Search for the cell housing the specified text and yield its (x, y) center coordinate. 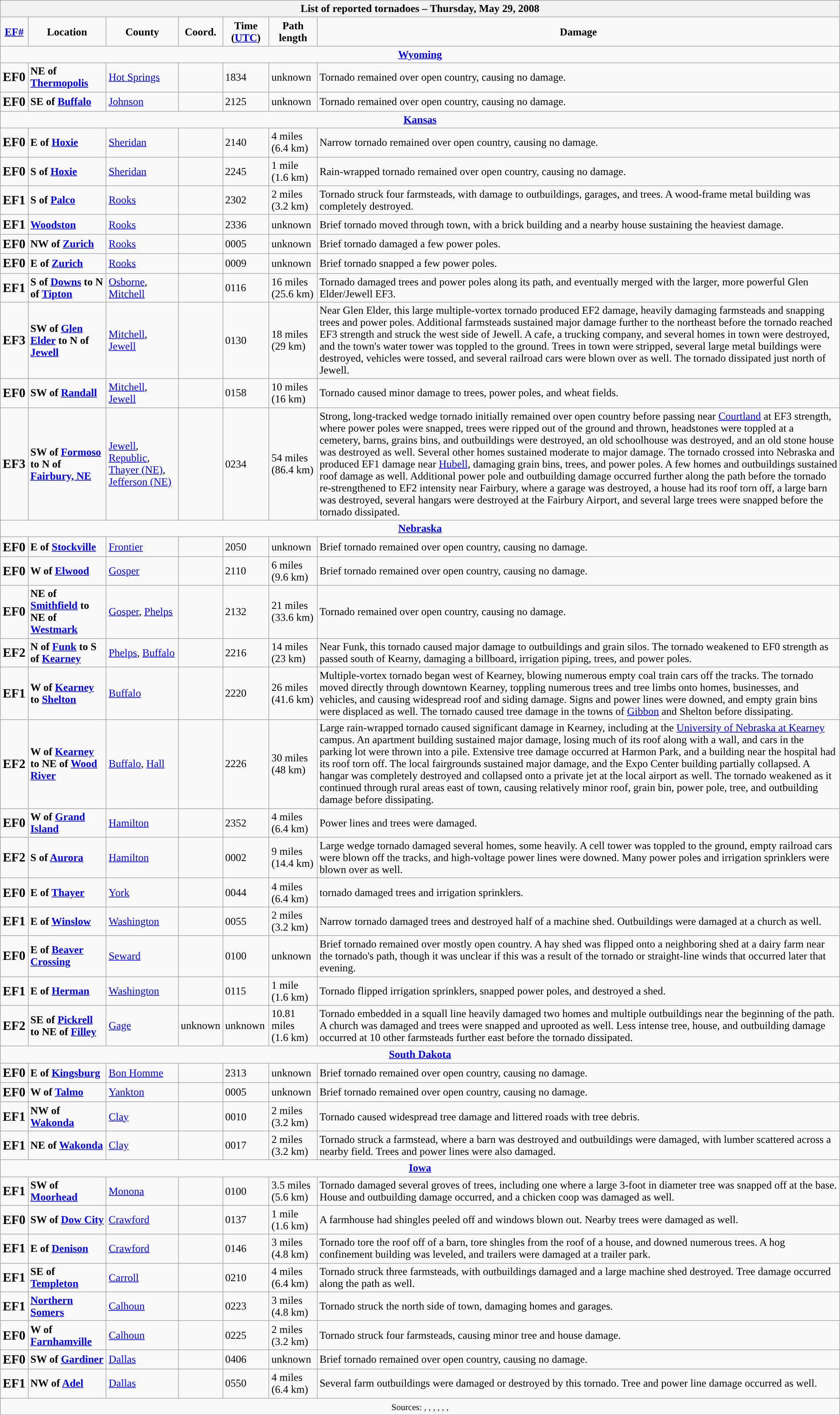
Narrow tornado remained over open country, causing no damage. (579, 143)
Seward (143, 956)
Time (UTC) (246, 32)
Phelps, Buffalo (143, 652)
2220 (246, 693)
Carroll (143, 1277)
W of Farnhamville (67, 1335)
0225 (246, 1335)
NE of Wakonda (67, 1145)
Tornado damaged trees and power poles along its path, and eventually merged with the larger, more powerful Glen Elder/Jewell EF3. (579, 287)
NW of Adel (67, 1384)
Iowa (420, 1168)
Hot Springs (143, 77)
E of Kingsburg (67, 1073)
SW of Glen Elder to N of Jewell (67, 340)
Brief tornado moved through town, with a brick building and a nearby house sustaining the heaviest damage. (579, 224)
10.81 miles (1.6 km) (293, 1026)
A farmhouse had shingles peeled off and windows blown out. Nearby trees were damaged as well. (579, 1220)
2132 (246, 612)
Damage (579, 32)
2352 (246, 822)
2 miles(3.2 km) (293, 921)
Kansas (420, 120)
Bon Homme (143, 1073)
Tornado caused widespread tree damage and littered roads with tree debris. (579, 1117)
Tornado struck four farmsteads, causing minor tree and house damage. (579, 1335)
Narrow tornado damaged trees and destroyed half of a machine shed. Outbuildings were damaged at a church as well. (579, 921)
0009 (246, 263)
Nebraska (420, 529)
0234 (246, 464)
EF# (14, 32)
6 miles (9.6 km) (293, 571)
3.5 miles(5.6 km) (293, 1191)
Wyoming (420, 55)
0223 (246, 1306)
Buffalo, Hall (143, 764)
E of Winslow (67, 921)
4 miles(6.4 km) (293, 1384)
Yankton (143, 1092)
2140 (246, 143)
54 miles (86.4 km) (293, 464)
0137 (246, 1220)
E of Zurich (67, 263)
2313 (246, 1073)
Gosper, Phelps (143, 612)
2245 (246, 171)
Northern Somers (67, 1306)
Gosper (143, 571)
0017 (246, 1145)
NE of Thermopolis (67, 77)
0406 (246, 1359)
W of Elwood (67, 571)
Tornado struck three farmsteads, with outbuildings damaged and a large machine shed destroyed. Tree damage occurred along the path as well. (579, 1277)
SW of Dow City (67, 1220)
E of Herman (67, 991)
SE of Templeton (67, 1277)
N of Funk to S of Kearney (67, 652)
E of Thayer (67, 893)
0146 (246, 1249)
Tornado struck the north side of town, damaging homes and garages. (579, 1306)
Johnson (143, 101)
SW of Moorhead (67, 1191)
0130 (246, 340)
S of Palco (67, 200)
Brief tornado snapped a few power poles. (579, 263)
S of Downs to N of Tipton (67, 287)
Coord. (200, 32)
2226 (246, 764)
0115 (246, 991)
Location (67, 32)
Power lines and trees were damaged. (579, 822)
S of Aurora (67, 858)
Buffalo (143, 693)
W of Kearney to Shelton (67, 693)
Sources: , , , , , , (420, 1406)
NW of Wakonda (67, 1117)
W of Talmo (67, 1092)
SW of Randall (67, 394)
0116 (246, 287)
2110 (246, 571)
SW of Formoso to N of Fairbury, NE (67, 464)
9 miles (14.4 km) (293, 858)
York (143, 893)
0010 (246, 1117)
Woodston (67, 224)
E of Denison (67, 1249)
18 miles(29 km) (293, 340)
NE of Smithfield to NE of Westmark (67, 612)
South Dakota (420, 1055)
10 miles(16 km) (293, 394)
2050 (246, 547)
tornado damaged trees and irrigation sprinklers. (579, 893)
Monona (143, 1191)
16 miles (25.6 km) (293, 287)
0550 (246, 1384)
0210 (246, 1277)
Osborne, Mitchell (143, 287)
E of Beaver Crossing (67, 956)
Frontier (143, 547)
E of Hoxie (67, 143)
SW of Gardiner (67, 1359)
W of Kearney to NE of Wood River (67, 764)
Rain-wrapped tornado remained over open country, causing no damage. (579, 171)
SE of Pickrell to NE of Filley (67, 1026)
List of reported tornadoes – Thursday, May 29, 2008 (420, 9)
2216 (246, 652)
Gage (143, 1026)
0158 (246, 394)
E of Stockville (67, 547)
0055 (246, 921)
0044 (246, 893)
County (143, 32)
Tornado struck four farmsteads, with damage to outbuildings, garages, and trees. A wood-frame metal building was completely destroyed. (579, 200)
SE of Buffalo (67, 101)
21 miles (33.6 km) (293, 612)
Path length (293, 32)
NW of Zurich (67, 244)
Several farm outbuildings were damaged or destroyed by this tornado. Tree and power line damage occurred as well. (579, 1384)
W of Grand Island (67, 822)
1834 (246, 77)
30 miles(48 km) (293, 764)
Tornado caused minor damage to trees, power poles, and wheat fields. (579, 394)
26 miles(41.6 km) (293, 693)
S of Hoxie (67, 171)
14 miles(23 km) (293, 652)
2302 (246, 200)
2125 (246, 101)
0002 (246, 858)
2336 (246, 224)
Jewell, Republic, Thayer (NE), Jefferson (NE) (143, 464)
Tornado flipped irrigation sprinklers, snapped power poles, and destroyed a shed. (579, 991)
Brief tornado damaged a few power poles. (579, 244)
